Capture the cell that displays the provided text and extract its (X, Y) central coordinate. 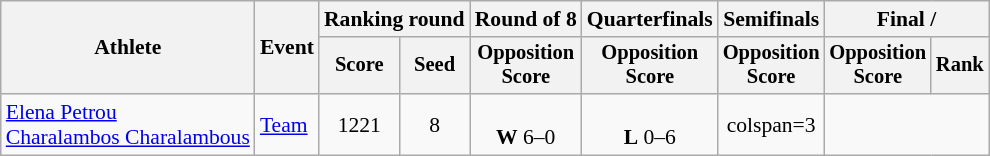
1221 (360, 124)
Rank (960, 66)
L 0–6 (650, 124)
Event (287, 48)
Quarterfinals (650, 19)
Team (287, 124)
8 (435, 124)
Semifinals (772, 19)
Score (360, 66)
Final / (906, 19)
Elena PetrouCharalambos Charalambous (128, 124)
Ranking round (394, 19)
Athlete (128, 48)
colspan=3 (772, 124)
Round of 8 (526, 19)
Seed (435, 66)
W 6–0 (526, 124)
